Locate the cell with the specified text and output its [X, Y] center coordinate. 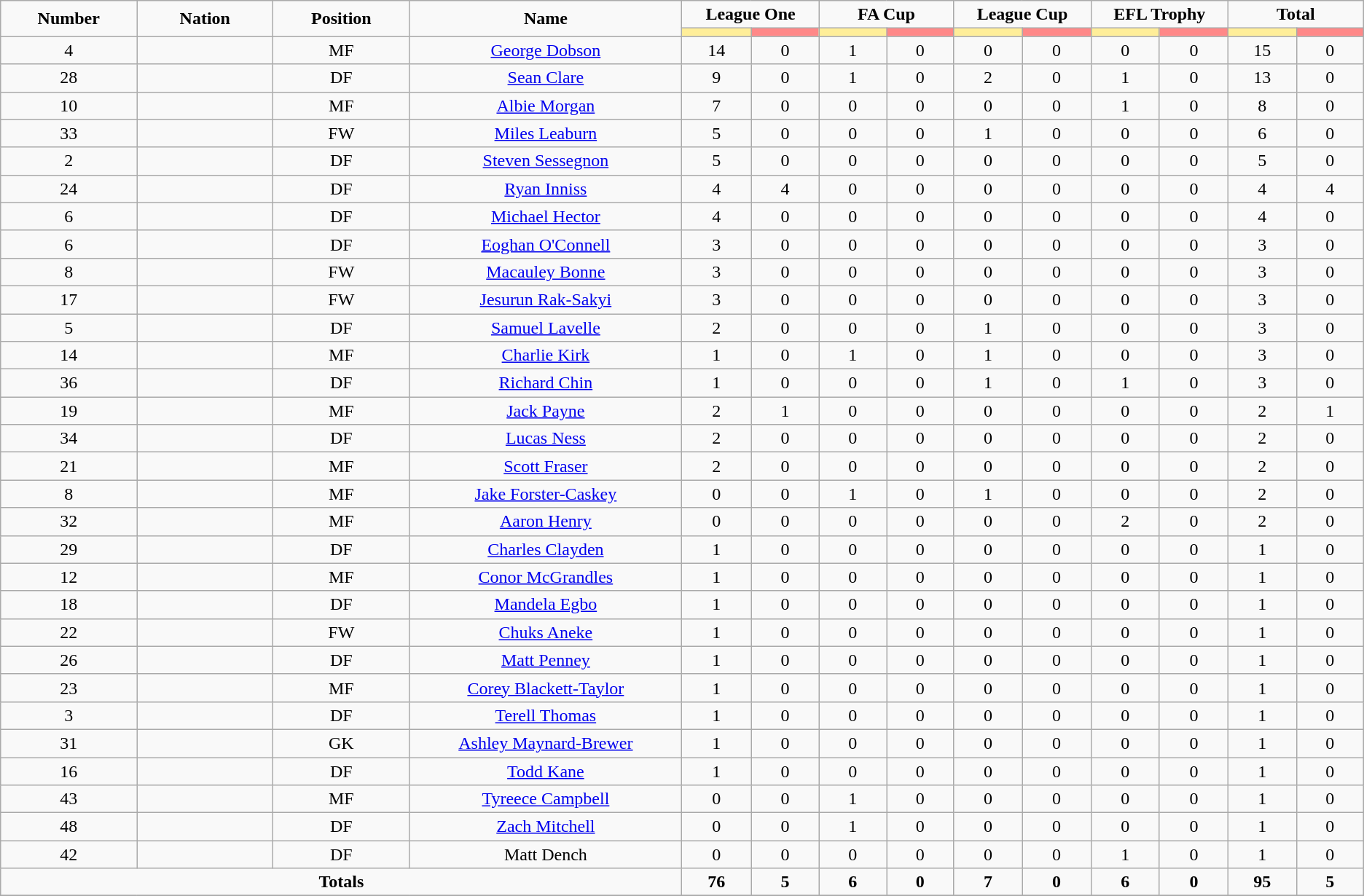
Todd Kane [546, 771]
Matt Penney [546, 660]
48 [68, 827]
33 [68, 133]
League Cup [1022, 15]
Samuel Lavelle [546, 327]
32 [68, 522]
League One [750, 15]
Matt Dench [546, 854]
Eoghan O'Connell [546, 244]
17 [68, 299]
Name [546, 19]
Richard Chin [546, 383]
Terell Thomas [546, 715]
Albie Morgan [546, 106]
Michael Hector [546, 216]
21 [68, 466]
9 [717, 78]
42 [68, 854]
12 [68, 577]
10 [68, 106]
Conor McGrandles [546, 577]
76 [717, 882]
29 [68, 549]
Sean Clare [546, 78]
FA Cup [886, 15]
24 [68, 189]
Charles Clayden [546, 549]
18 [68, 605]
Miles Leaburn [546, 133]
George Dobson [546, 50]
13 [1262, 78]
Ryan Inniss [546, 189]
Mandela Egbo [546, 605]
26 [68, 660]
Steven Sessegnon [546, 161]
Macauley Bonne [546, 272]
28 [68, 78]
Totals [341, 882]
Nation [205, 19]
95 [1262, 882]
EFL Trophy [1159, 15]
Jake Forster-Caskey [546, 494]
Lucas Ness [546, 439]
15 [1262, 50]
Aaron Henry [546, 522]
Jesurun Rak-Sakyi [546, 299]
Chuks Aneke [546, 632]
Position [341, 19]
Zach Mitchell [546, 827]
Scott Fraser [546, 466]
16 [68, 771]
19 [68, 411]
31 [68, 743]
Number [68, 19]
Corey Blackett-Taylor [546, 688]
43 [68, 799]
34 [68, 439]
Total [1296, 15]
Charlie Kirk [546, 355]
36 [68, 383]
GK [341, 743]
Tyreece Campbell [546, 799]
23 [68, 688]
Jack Payne [546, 411]
22 [68, 632]
Ashley Maynard-Brewer [546, 743]
